Pinpoint the cell where the given text exists, returning its (x, y) midpoint coordinate. 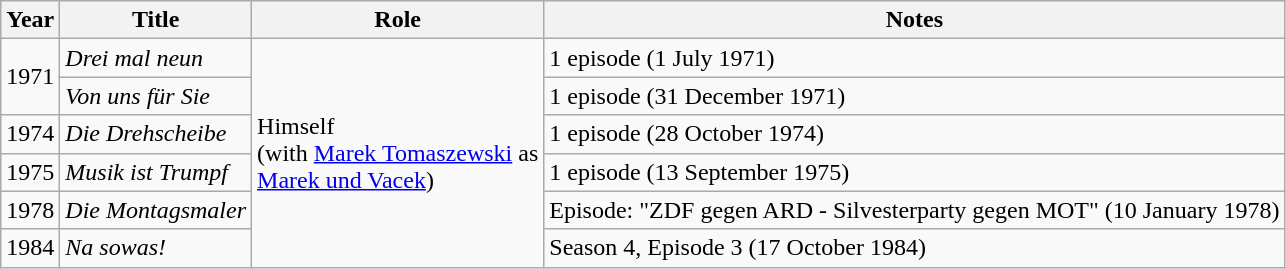
1971 (30, 77)
Von uns für Sie (156, 96)
Title (156, 20)
Episode: "ZDF gegen ARD - Silvesterparty gegen MOT" (10 January 1978) (914, 210)
1978 (30, 210)
1975 (30, 172)
1 episode (28 October 1974) (914, 134)
Himself(with Marek Tomaszewski asMarek und Vacek) (398, 153)
Die Montagsmaler (156, 210)
Musik ist Trumpf (156, 172)
Na sowas! (156, 248)
Year (30, 20)
1 episode (13 September 1975) (914, 172)
Die Drehscheibe (156, 134)
Notes (914, 20)
1 episode (1 July 1971) (914, 58)
Season 4, Episode 3 (17 October 1984) (914, 248)
1984 (30, 248)
1 episode (31 December 1971) (914, 96)
Role (398, 20)
1974 (30, 134)
Drei mal neun (156, 58)
